Determine the (X, Y) coordinate at the center of the cell enclosing the given text.  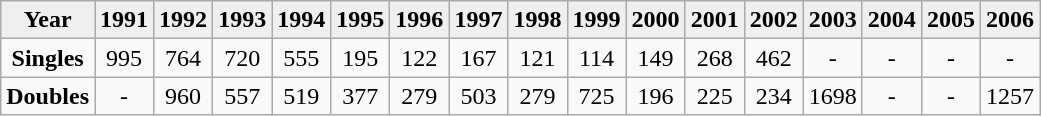
1698 (832, 96)
Singles (48, 58)
195 (360, 58)
1257 (1010, 96)
167 (478, 58)
1992 (184, 20)
725 (596, 96)
462 (774, 58)
149 (656, 58)
Year (48, 20)
2006 (1010, 20)
268 (714, 58)
225 (714, 96)
Doubles (48, 96)
2000 (656, 20)
1993 (242, 20)
2001 (714, 20)
196 (656, 96)
1996 (420, 20)
1999 (596, 20)
1995 (360, 20)
234 (774, 96)
720 (242, 58)
114 (596, 58)
960 (184, 96)
2004 (892, 20)
122 (420, 58)
555 (302, 58)
377 (360, 96)
2003 (832, 20)
557 (242, 96)
1997 (478, 20)
121 (538, 58)
503 (478, 96)
764 (184, 58)
995 (124, 58)
2002 (774, 20)
1994 (302, 20)
1998 (538, 20)
519 (302, 96)
2005 (950, 20)
1991 (124, 20)
